Identify which cell holds the provided text, then report its (x, y) central coordinate. 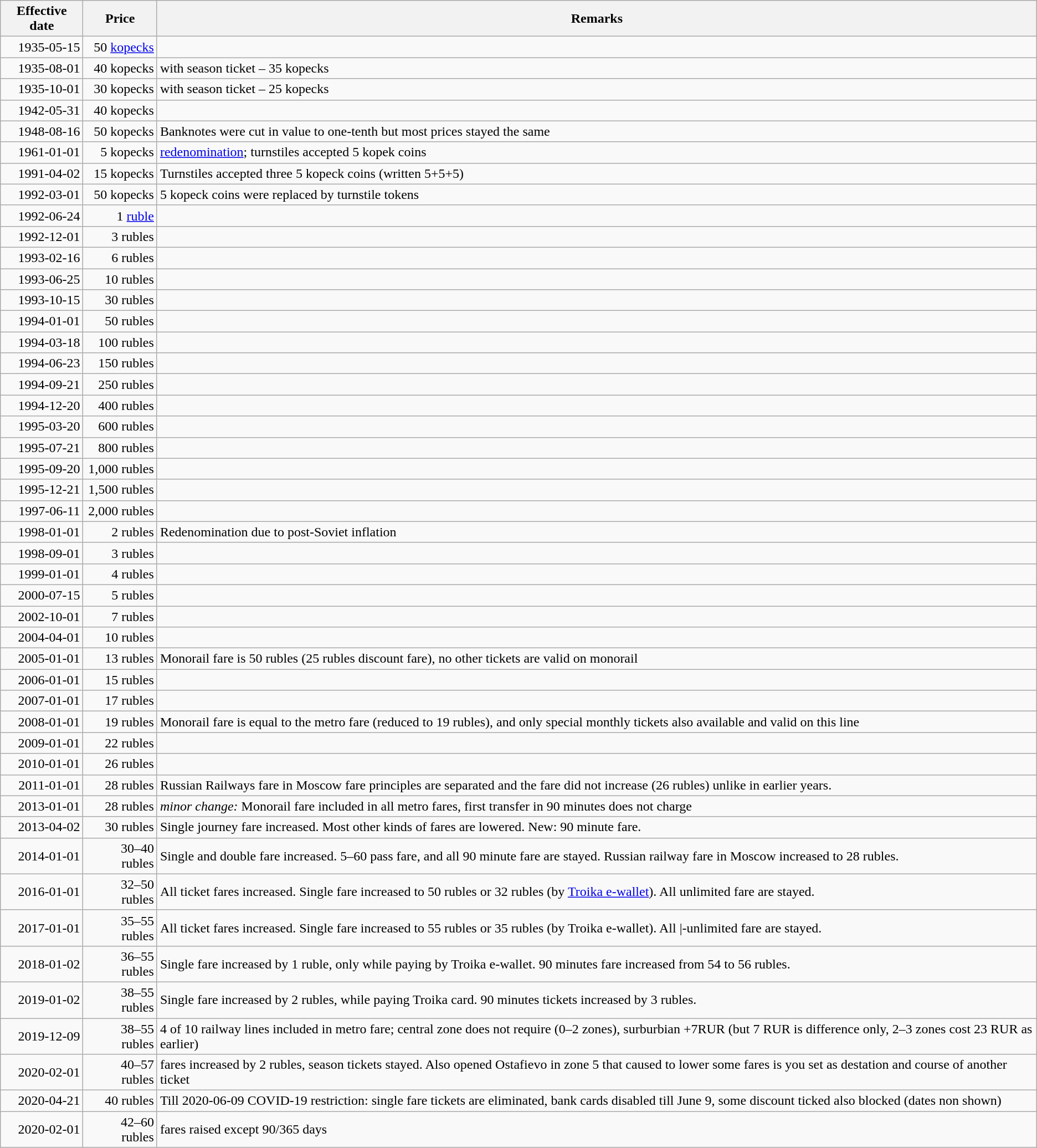
Effective date (42, 19)
1994-03-18 (42, 342)
1935-05-15 (42, 47)
2019-01-02 (42, 1000)
800 rubles (120, 448)
2017-01-01 (42, 927)
with season ticket – 25 kopecks (597, 89)
100 rubles (120, 342)
30–40 rubles (120, 855)
1993-02-16 (42, 258)
1935-10-01 (42, 89)
7 rubles (120, 617)
40 rubles (120, 1101)
2018-01-02 (42, 964)
2002-10-01 (42, 617)
17 rubles (120, 701)
2007-01-01 (42, 701)
1992-06-24 (42, 216)
50 rubles (120, 321)
5 rubles (120, 595)
2004-04-01 (42, 638)
2014-01-01 (42, 855)
2011-01-01 (42, 785)
32–50 rubles (120, 892)
2,000 rubles (120, 511)
250 rubles (120, 385)
35–55 rubles (120, 927)
1995-09-20 (42, 469)
30 kopecks (120, 89)
Price (120, 19)
1994-09-21 (42, 385)
4 rubles (120, 574)
1992-12-01 (42, 237)
42–60 rubles (120, 1129)
26 rubles (120, 764)
1997-06-11 (42, 511)
2 rubles (120, 532)
1992-03-01 (42, 194)
Turnstiles accepted three 5 kopeck coins (written 5+5+5) (597, 173)
13 rubles (120, 659)
Russian Railways fare in Moscow fare principles are separated and the fare did not increase (26 rubles) unlike in earlier years. (597, 785)
1935-08-01 (42, 68)
All ticket fares increased. Single fare increased to 55 rubles or 35 rubles (by Troika e-wallet). All |-unlimited fare are stayed. (597, 927)
36–55 rubles (120, 964)
2020-04-21 (42, 1101)
2013-04-02 (42, 827)
22 rubles (120, 743)
15 kopecks (120, 173)
6 rubles (120, 258)
1995-03-20 (42, 427)
5 kopecks (120, 152)
Redenomination due to post-Soviet inflation (597, 532)
Banknotes were cut in value to one-tenth but most prices stayed the same (597, 131)
1995-12-21 (42, 490)
600 rubles (120, 427)
Single and double fare increased. 5–60 pass fare, and all 90 minute fare are stayed. Russian railway fare in Moscow increased to 28 rubles. (597, 855)
with season ticket – 35 kopecks (597, 68)
Single fare increased by 1 ruble, only while paying by Troika e-wallet. 90 minutes fare increased from 54 to 56 rubles. (597, 964)
Remarks (597, 19)
1991-04-02 (42, 173)
All ticket fares increased. Single fare increased to 50 rubles or 32 rubles (by Troika e-wallet). All unlimited fare are stayed. (597, 892)
1,500 rubles (120, 490)
400 rubles (120, 406)
1994-01-01 (42, 321)
1 ruble (120, 216)
19 rubles (120, 722)
2000-07-15 (42, 595)
150 rubles (120, 363)
1993-06-25 (42, 279)
1994-06-23 (42, 363)
2009-01-01 (42, 743)
2006-01-01 (42, 680)
Monorail fare is equal to the metro fare (reduced to 19 rubles), and only special monthly tickets also available and valid on this line (597, 722)
1961-01-01 (42, 152)
2005-01-01 (42, 659)
2010-01-01 (42, 764)
2008-01-01 (42, 722)
Monorail fare is 50 rubles (25 rubles discount fare), no other tickets are valid on monorail (597, 659)
1995-07-21 (42, 448)
1993-10-15 (42, 300)
15 rubles (120, 680)
2019-12-09 (42, 1036)
5 kopeck coins were replaced by turnstile tokens (597, 194)
40–57 rubles (120, 1073)
minor change: Monorail fare included in all metro fares, first transfer in 90 minutes does not charge (597, 806)
redenomination; turnstiles accepted 5 kopek coins (597, 152)
1994-12-20 (42, 406)
1,000 rubles (120, 469)
1998-09-01 (42, 553)
1999-01-01 (42, 574)
2013-01-01 (42, 806)
1998-01-01 (42, 532)
2016-01-01 (42, 892)
1948-08-16 (42, 131)
1942-05-31 (42, 110)
fares raised except 90/365 days (597, 1129)
Single fare increased by 2 rubles, while paying Troika card. 90 minutes tickets increased by 3 rubles. (597, 1000)
Single journey fare increased. Most other kinds of fares are lowered. New: 90 minute fare. (597, 827)
